Search for the cell housing the specified text and yield its [x, y] center coordinate. 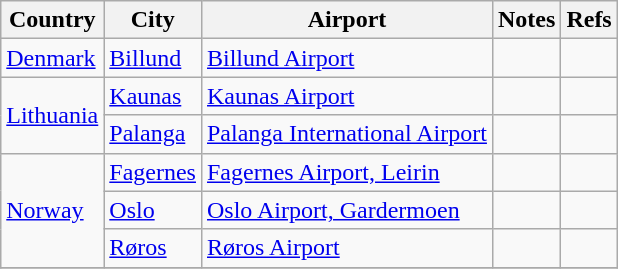
Billund Airport [346, 58]
Palanga [153, 134]
Billund [153, 58]
Kaunas Airport [346, 96]
Denmark [52, 58]
Palanga International Airport [346, 134]
Røros [153, 248]
City [153, 20]
Fagernes Airport, Leirin [346, 172]
Røros Airport [346, 248]
Airport [346, 20]
Norway [52, 210]
Notes [526, 20]
Lithuania [52, 115]
Refs [589, 20]
Country [52, 20]
Oslo Airport, Gardermoen [346, 210]
Oslo [153, 210]
Kaunas [153, 96]
Fagernes [153, 172]
